Detect which cell encompasses the target text, then output its (X, Y) center coordinate. 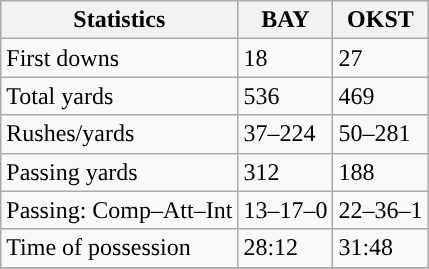
18 (286, 58)
37–224 (286, 134)
31:48 (380, 248)
Statistics (120, 20)
13–17–0 (286, 210)
188 (380, 172)
50–281 (380, 134)
536 (286, 96)
Passing: Comp–Att–Int (120, 210)
OKST (380, 20)
469 (380, 96)
Time of possession (120, 248)
First downs (120, 58)
312 (286, 172)
28:12 (286, 248)
22–36–1 (380, 210)
BAY (286, 20)
Rushes/yards (120, 134)
Total yards (120, 96)
27 (380, 58)
Passing yards (120, 172)
